Return (X, Y) of the center of cell containing provided text 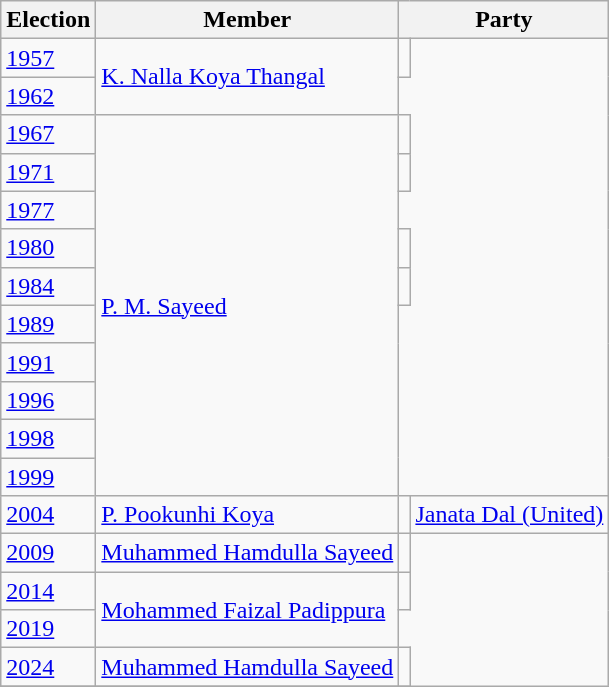
1999 (48, 477)
1962 (48, 96)
2024 (48, 667)
2019 (48, 629)
1980 (48, 248)
K. Nalla Koya Thangal (248, 77)
2009 (48, 553)
1957 (48, 58)
1977 (48, 210)
1971 (48, 172)
1991 (48, 362)
1998 (48, 438)
2014 (48, 591)
Mohammed Faizal Padippura (248, 610)
P. M. Sayeed (248, 306)
2004 (48, 515)
P. Pookunhi Koya (248, 515)
1996 (48, 400)
Election (48, 20)
Member (248, 20)
1967 (48, 134)
1989 (48, 324)
Party (504, 20)
1984 (48, 286)
Janata Dal (United) (510, 515)
